Extract the [X, Y] coordinate from the center of the cell holding the provided text.  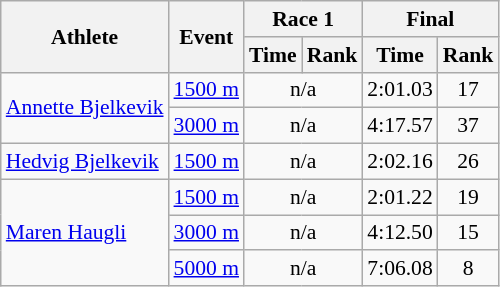
26 [468, 162]
Maren Haugli [85, 232]
19 [468, 197]
Athlete [85, 36]
Race 1 [303, 19]
15 [468, 233]
Final [430, 19]
2:01.22 [400, 197]
5000 m [206, 269]
Event [206, 36]
2:02.16 [400, 162]
17 [468, 90]
2:01.03 [400, 90]
7:06.08 [400, 269]
Annette Bjelkevik [85, 108]
37 [468, 126]
4:12.50 [400, 233]
4:17.57 [400, 126]
8 [468, 269]
Hedvig Bjelkevik [85, 162]
